Find where the given text appears and provide that cell's center as (x, y) coordinate. 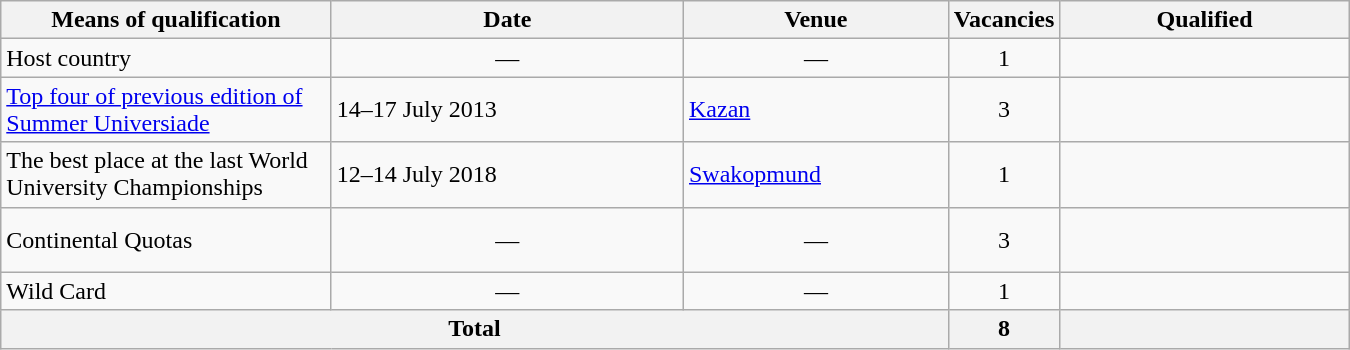
12–14 July 2018 (507, 174)
Means of qualification (166, 20)
Qualified (1204, 20)
Continental Quotas (166, 240)
Vacancies (1004, 20)
Wild Card (166, 291)
Total (475, 329)
Host country (166, 58)
Swakopmund (816, 174)
Top four of previous edition of Summer Universiade (166, 110)
Kazan (816, 110)
14–17 July 2013 (507, 110)
Venue (816, 20)
Date (507, 20)
The best place at the last World University Championships (166, 174)
8 (1004, 329)
